Capture the cell that displays the provided text and extract its (X, Y) central coordinate. 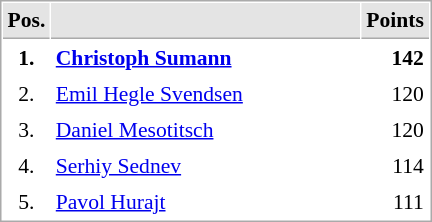
5. (26, 201)
4. (26, 165)
Pavol Hurajt (206, 201)
2. (26, 93)
1. (26, 57)
Christoph Sumann (206, 57)
Daniel Mesotitsch (206, 129)
Pos. (26, 21)
3. (26, 129)
142 (396, 57)
Emil Hegle Svendsen (206, 93)
Points (396, 21)
Serhiy Sednev (206, 165)
111 (396, 201)
114 (396, 165)
